Determine the (X, Y) coordinate at the center of the cell enclosing the given text.  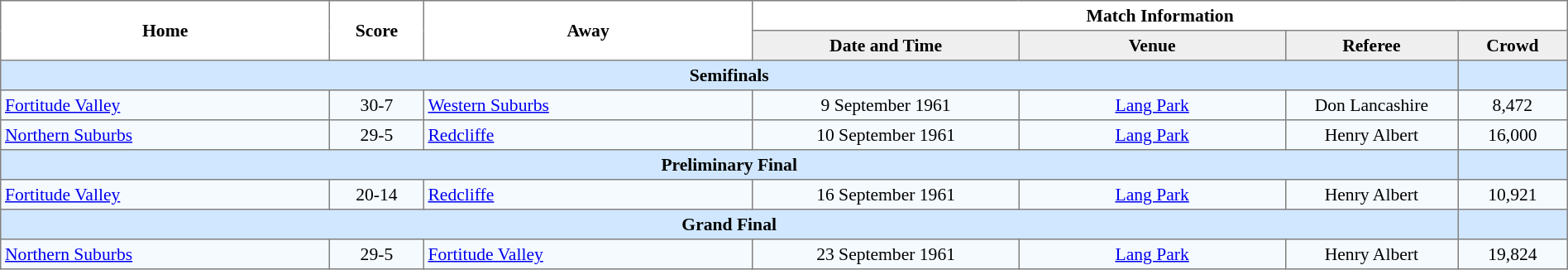
10,921 (1513, 195)
10 September 1961 (886, 135)
Away (588, 31)
Semifinals (729, 75)
Grand Final (729, 224)
Don Lancashire (1371, 105)
8,472 (1513, 105)
23 September 1961 (886, 254)
9 September 1961 (886, 105)
Crowd (1513, 46)
Home (165, 31)
Date and Time (886, 46)
Western Suburbs (588, 105)
30-7 (377, 105)
20-14 (377, 195)
16 September 1961 (886, 195)
Preliminary Final (729, 165)
Match Information (1159, 16)
19,824 (1513, 254)
Score (377, 31)
16,000 (1513, 135)
Venue (1152, 46)
Referee (1371, 46)
